From the cell containing the given text, extract its center point as [X, Y] coordinate. 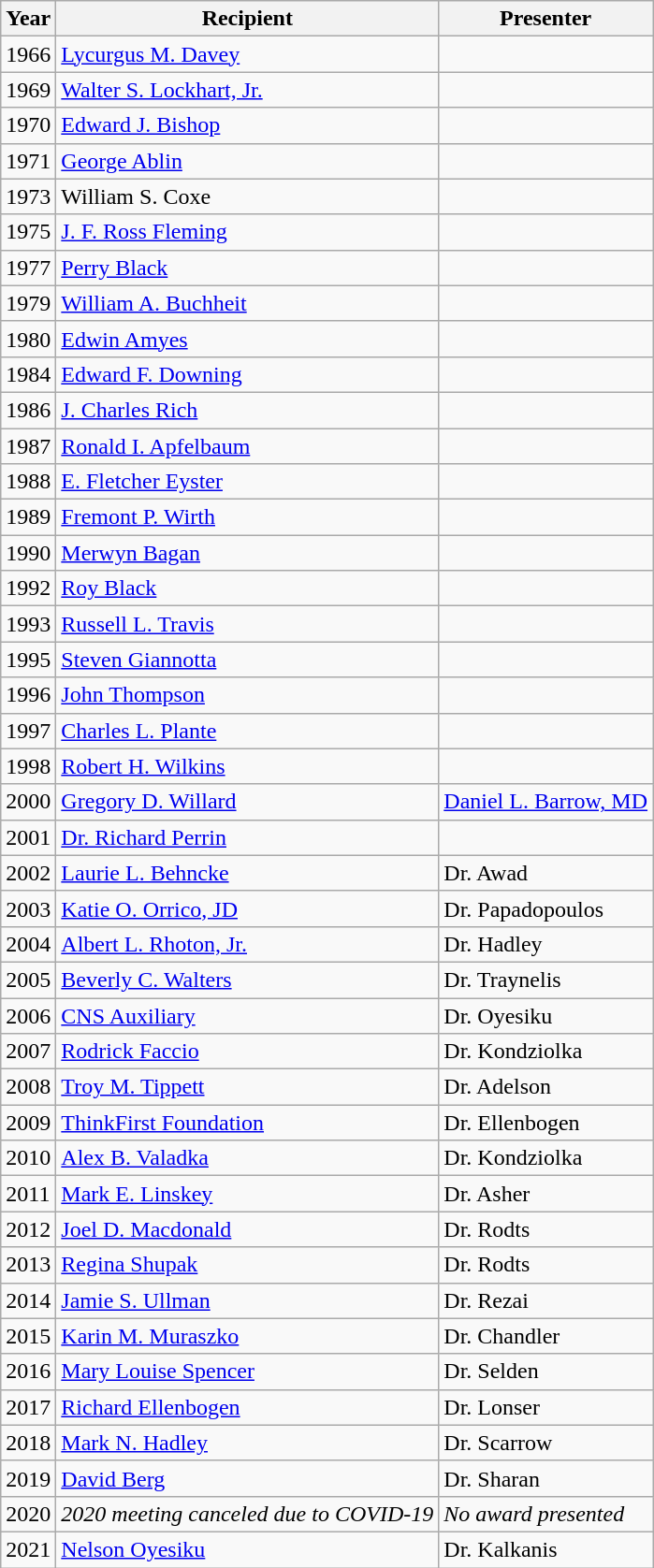
Mary Louise Spencer [247, 1372]
Dr. Richard Perrin [247, 837]
2020 [28, 1514]
1993 [28, 624]
1988 [28, 482]
J. F. Ross Fleming [247, 232]
1986 [28, 410]
ThinkFirst Foundation [247, 1123]
Recipient [247, 19]
Dr. Awad [546, 873]
Dr. Kalkanis [546, 1549]
1996 [28, 695]
No award presented [546, 1514]
Dr. Lonser [546, 1407]
Dr. Traynelis [546, 980]
Joel D. Macdonald [247, 1229]
Beverly C. Walters [247, 980]
Fremont P. Wirth [247, 517]
Ronald I. Apfelbaum [247, 446]
Dr. Oyesiku [546, 1015]
Dr. Adelson [546, 1087]
1984 [28, 374]
Alex B. Valadka [247, 1158]
Laurie L. Behncke [247, 873]
2015 [28, 1336]
2016 [28, 1372]
Regina Shupak [247, 1265]
William A. Buchheit [247, 303]
Russell L. Travis [247, 624]
CNS Auxiliary [247, 1015]
1979 [28, 303]
2019 [28, 1478]
2013 [28, 1265]
2006 [28, 1015]
Edward F. Downing [247, 374]
1977 [28, 268]
Merwyn Bagan [247, 553]
Daniel L. Barrow, MD [546, 802]
Perry Black [247, 268]
Walter S. Lockhart, Jr. [247, 90]
2014 [28, 1300]
Roy Black [247, 588]
2005 [28, 980]
Lycurgus M. Davey [247, 54]
2010 [28, 1158]
1980 [28, 339]
1992 [28, 588]
George Ablin [247, 161]
Dr. Scarrow [546, 1443]
Dr. Rezai [546, 1300]
J. Charles Rich [247, 410]
1990 [28, 553]
Dr. Ellenbogen [546, 1123]
1970 [28, 125]
Charles L. Plante [247, 731]
Dr. Chandler [546, 1336]
2000 [28, 802]
David Berg [247, 1478]
1969 [28, 90]
E. Fletcher Eyster [247, 482]
1997 [28, 731]
1973 [28, 196]
Albert L. Rhoton, Jr. [247, 944]
Troy M. Tippett [247, 1087]
2007 [28, 1052]
Katie O. Orrico, JD [247, 908]
Nelson Oyesiku [247, 1549]
Jamie S. Ullman [247, 1300]
2012 [28, 1229]
Dr. Hadley [546, 944]
Dr. Selden [546, 1372]
2021 [28, 1549]
Edwin Amyes [247, 339]
Presenter [546, 19]
Edward J. Bishop [247, 125]
Year [28, 19]
2001 [28, 837]
Rodrick Faccio [247, 1052]
Mark E. Linskey [247, 1194]
1989 [28, 517]
2017 [28, 1407]
Dr. Asher [546, 1194]
John Thompson [247, 695]
2009 [28, 1123]
2011 [28, 1194]
2004 [28, 944]
Mark N. Hadley [247, 1443]
Dr. Papadopoulos [546, 908]
1975 [28, 232]
1987 [28, 446]
Karin M. Muraszko [247, 1336]
William S. Coxe [247, 196]
Steven Giannotta [247, 660]
1971 [28, 161]
Richard Ellenbogen [247, 1407]
2018 [28, 1443]
2008 [28, 1087]
Robert H. Wilkins [247, 766]
2020 meeting canceled due to COVID-19 [247, 1514]
Gregory D. Willard [247, 802]
1966 [28, 54]
1995 [28, 660]
2002 [28, 873]
Dr. Sharan [546, 1478]
1998 [28, 766]
2003 [28, 908]
